Return the [X, Y] coordinate for the center point of the cell that contains the specified text.  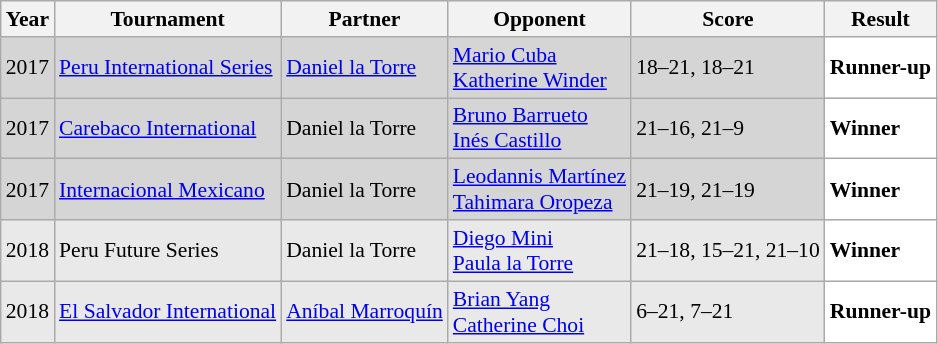
Diego Mini Paula la Torre [540, 250]
Aníbal Marroquín [364, 312]
21–18, 15–21, 21–10 [728, 250]
Partner [364, 19]
21–16, 21–9 [728, 128]
Tournament [168, 19]
Internacional Mexicano [168, 190]
Opponent [540, 19]
Carebaco International [168, 128]
Brian Yang Catherine Choi [540, 312]
18–21, 18–21 [728, 68]
6–21, 7–21 [728, 312]
Year [28, 19]
Leodannis Martínez Tahimara Oropeza [540, 190]
Score [728, 19]
Peru Future Series [168, 250]
Result [880, 19]
21–19, 21–19 [728, 190]
El Salvador International [168, 312]
Mario Cuba Katherine Winder [540, 68]
Peru International Series [168, 68]
Bruno Barrueto Inés Castillo [540, 128]
